Return (X, Y) of the center of cell containing provided text 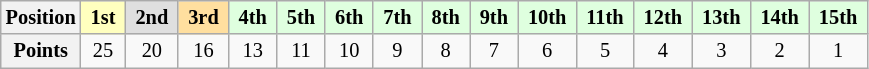
20 (152, 51)
2 (779, 51)
9th (494, 17)
1 (838, 51)
Points (41, 51)
16 (203, 51)
3 (721, 51)
14th (779, 17)
13th (721, 17)
11th (604, 17)
7 (494, 51)
25 (104, 51)
11 (301, 51)
3rd (203, 17)
9 (397, 51)
10th (547, 17)
7th (397, 17)
10 (349, 51)
5 (604, 51)
4 (663, 51)
12th (663, 17)
13 (253, 51)
2nd (152, 17)
8th (446, 17)
15th (838, 17)
6th (349, 17)
1st (104, 17)
Position (41, 17)
5th (301, 17)
6 (547, 51)
8 (446, 51)
4th (253, 17)
